Find where the given text appears and provide that cell's center as [x, y] coordinate. 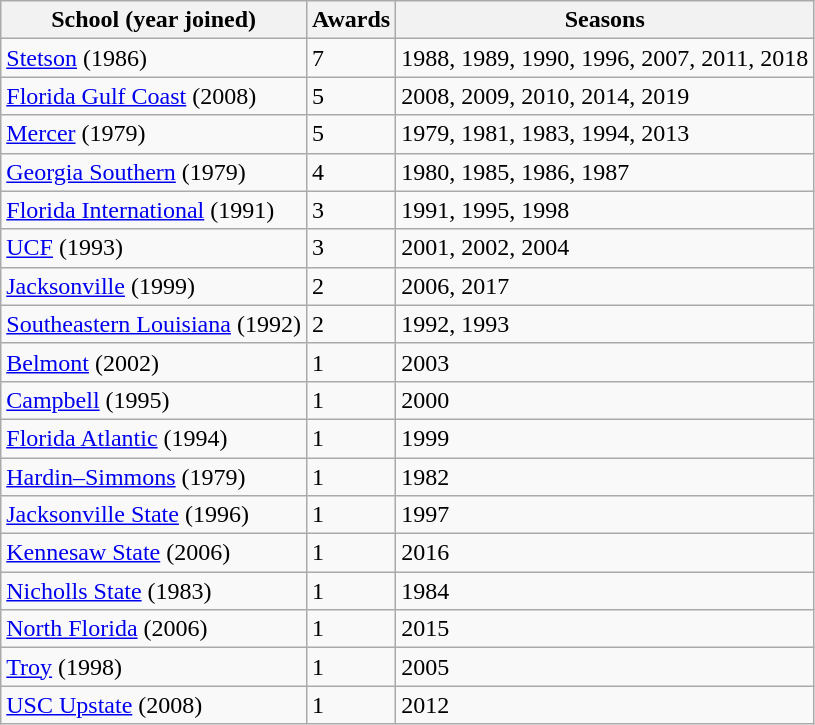
Georgia Southern (1979) [154, 172]
Nicholls State (1983) [154, 591]
Jacksonville (1999) [154, 286]
2015 [605, 629]
Jacksonville State (1996) [154, 515]
1979, 1981, 1983, 1994, 2013 [605, 134]
4 [350, 172]
Seasons [605, 20]
Belmont (2002) [154, 362]
Campbell (1995) [154, 400]
1980, 1985, 1986, 1987 [605, 172]
Southeastern Louisiana (1992) [154, 324]
7 [350, 58]
1997 [605, 515]
Florida Gulf Coast (2008) [154, 96]
2000 [605, 400]
1982 [605, 477]
Florida Atlantic (1994) [154, 438]
1999 [605, 438]
2012 [605, 705]
Hardin–Simmons (1979) [154, 477]
Kennesaw State (2006) [154, 553]
Mercer (1979) [154, 134]
2006, 2017 [605, 286]
2001, 2002, 2004 [605, 248]
1988, 1989, 1990, 1996, 2007, 2011, 2018 [605, 58]
USC Upstate (2008) [154, 705]
2003 [605, 362]
Troy (1998) [154, 667]
1991, 1995, 1998 [605, 210]
School (year joined) [154, 20]
2008, 2009, 2010, 2014, 2019 [605, 96]
2005 [605, 667]
2016 [605, 553]
Florida International (1991) [154, 210]
1992, 1993 [605, 324]
UCF (1993) [154, 248]
1984 [605, 591]
Awards [350, 20]
North Florida (2006) [154, 629]
Stetson (1986) [154, 58]
